Detect which cell encompasses the target text, then output its [X, Y] center coordinate. 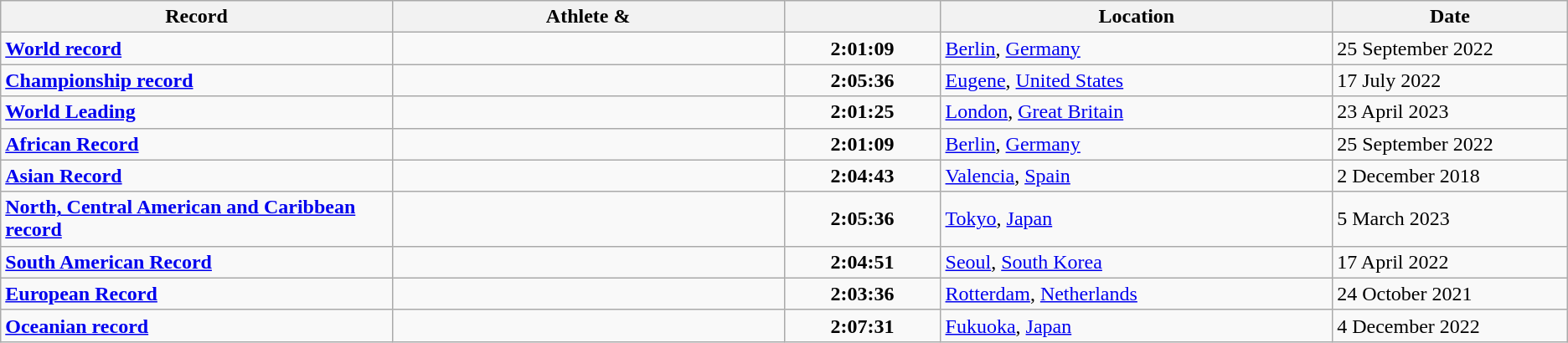
2:04:43 [863, 176]
North, Central American and Caribbean record [197, 219]
Championship record [197, 80]
17 July 2022 [1451, 80]
Location [1137, 17]
European Record [197, 294]
Fukuoka, Japan [1137, 325]
Eugene, United States [1137, 80]
2:07:31 [863, 325]
2:03:36 [863, 294]
Rotterdam, Netherlands [1137, 294]
Date [1451, 17]
5 March 2023 [1451, 219]
2 December 2018 [1451, 176]
Oceanian record [197, 325]
Tokyo, Japan [1137, 219]
24 October 2021 [1451, 294]
Asian Record [197, 176]
London, Great Britain [1137, 112]
2:01:25 [863, 112]
17 April 2022 [1451, 262]
23 April 2023 [1451, 112]
African Record [197, 144]
Seoul, South Korea [1137, 262]
Record [197, 17]
Athlete & [588, 17]
World record [197, 49]
World Leading [197, 112]
South American Record [197, 262]
Valencia, Spain [1137, 176]
2:04:51 [863, 262]
4 December 2022 [1451, 325]
